Return (X, Y) of the center of cell containing provided text 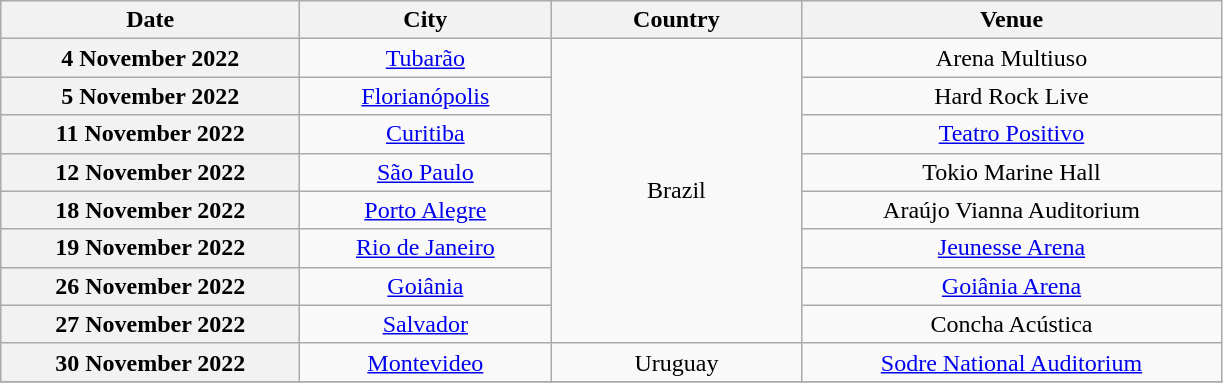
30 November 2022 (150, 362)
Brazil (676, 191)
Goiânia (426, 286)
Florianópolis (426, 96)
19 November 2022 (150, 248)
Salvador (426, 324)
Jeunesse Arena (1012, 248)
Araújo Vianna Auditorium (1012, 210)
Curitiba (426, 134)
18 November 2022 (150, 210)
12 November 2022 (150, 172)
5 November 2022 (150, 96)
Date (150, 20)
11 November 2022 (150, 134)
Uruguay (676, 362)
Tokio Marine Hall (1012, 172)
Goiânia Arena (1012, 286)
Country (676, 20)
Porto Alegre (426, 210)
City (426, 20)
27 November 2022 (150, 324)
Arena Multiuso (1012, 58)
Sodre National Auditorium (1012, 362)
Montevideo (426, 362)
Venue (1012, 20)
São Paulo (426, 172)
Rio de Janeiro (426, 248)
4 November 2022 (150, 58)
Concha Acústica (1012, 324)
26 November 2022 (150, 286)
Teatro Positivo (1012, 134)
Hard Rock Live (1012, 96)
Tubarão (426, 58)
